Return [x, y] of the center of cell containing provided text 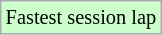
Fastest session lap [81, 17]
